Determine the (x, y) coordinate at the center of the cell enclosing the given text.  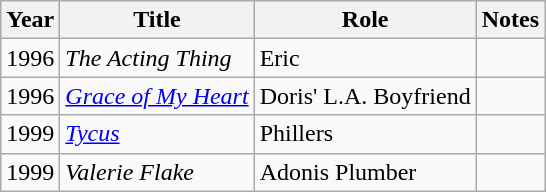
Grace of My Heart (157, 96)
Adonis Plumber (365, 172)
Valerie Flake (157, 172)
Doris' L.A. Boyfriend (365, 96)
Title (157, 20)
Eric (365, 58)
Role (365, 20)
Phillers (365, 134)
Notes (510, 20)
Year (30, 20)
The Acting Thing (157, 58)
Tycus (157, 134)
